Pinpoint the cell where the given text exists, returning its (x, y) midpoint coordinate. 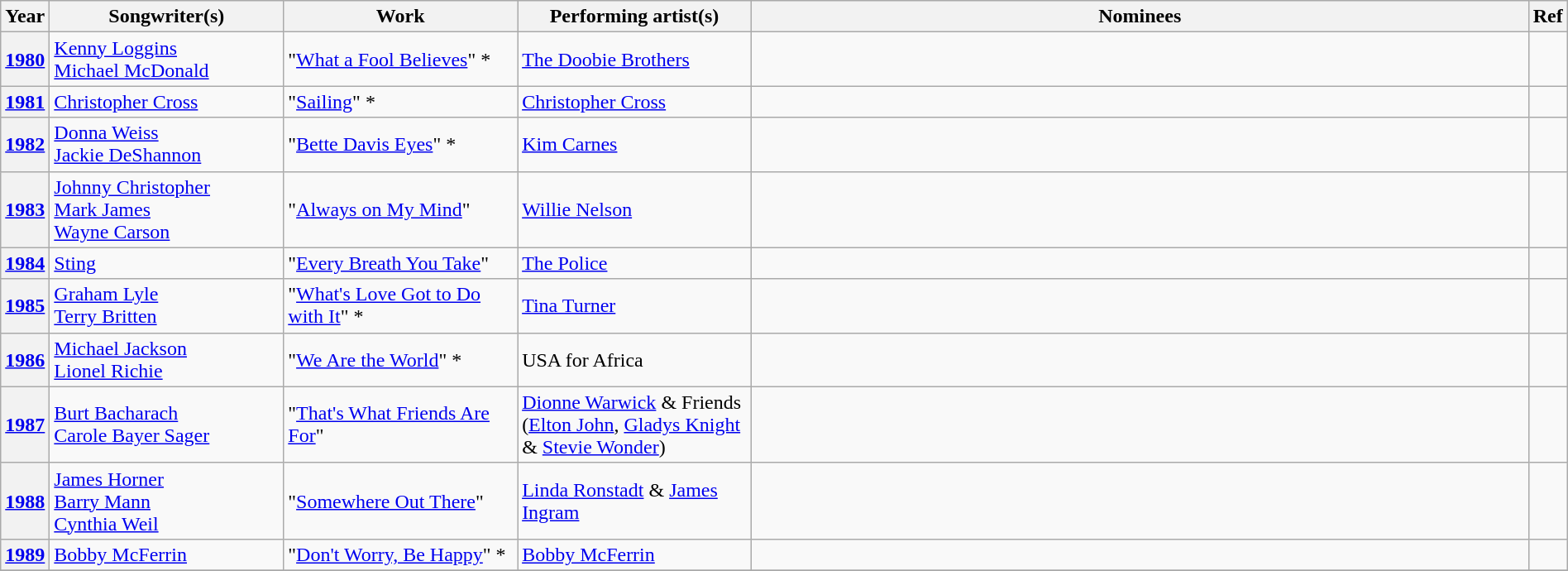
1989 (25, 554)
"Every Breath You Take" (400, 263)
"What a Fool Believes" * (400, 60)
Michael JacksonLionel Richie (167, 359)
"Always on My Mind" (400, 209)
James HornerBarry MannCynthia Weil (167, 501)
1988 (25, 501)
"Somewhere Out There" (400, 501)
Performing artist(s) (635, 17)
Ref (1548, 17)
Work (400, 17)
1981 (25, 102)
"Sailing" * (400, 102)
Songwriter(s) (167, 17)
Nominees (1140, 17)
Donna WeissJackie DeShannon (167, 144)
Burt BacharachCarole Bayer Sager (167, 425)
1986 (25, 359)
"Bette Davis Eyes" * (400, 144)
Willie Nelson (635, 209)
Dionne Warwick & Friends (Elton John, Gladys Knight & Stevie Wonder) (635, 425)
"Don't Worry, Be Happy" * (400, 554)
1987 (25, 425)
1982 (25, 144)
Sting (167, 263)
1985 (25, 306)
The Police (635, 263)
Tina Turner (635, 306)
"That's What Friends Are For" (400, 425)
Linda Ronstadt & James Ingram (635, 501)
1983 (25, 209)
Year (25, 17)
"We Are the World" * (400, 359)
Graham LyleTerry Britten (167, 306)
The Doobie Brothers (635, 60)
"What's Love Got to Do with It" * (400, 306)
1984 (25, 263)
Johnny ChristopherMark JamesWayne Carson (167, 209)
Kenny LogginsMichael McDonald (167, 60)
USA for Africa (635, 359)
Kim Carnes (635, 144)
1980 (25, 60)
